For the text-containing cell, return its midpoint in [X, Y] coordinate format. 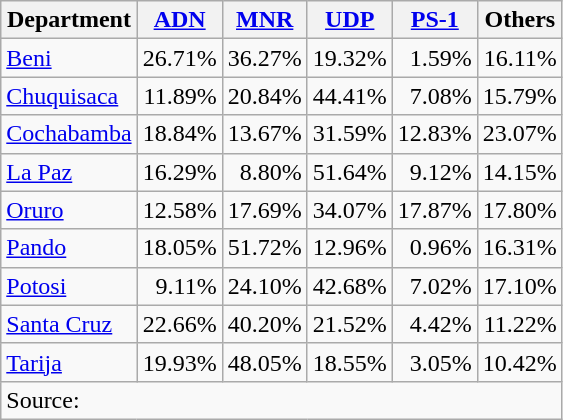
Tarija [69, 362]
42.68% [350, 286]
20.84% [264, 96]
11.22% [520, 324]
PS-1 [434, 20]
24.10% [264, 286]
16.31% [520, 248]
0.96% [434, 248]
3.05% [434, 362]
1.59% [434, 58]
11.89% [180, 96]
18.84% [180, 134]
9.12% [434, 172]
Santa Cruz [69, 324]
12.83% [434, 134]
La Paz [69, 172]
40.20% [264, 324]
Pando [69, 248]
Cochabamba [69, 134]
19.93% [180, 362]
18.05% [180, 248]
51.64% [350, 172]
10.42% [520, 362]
44.41% [350, 96]
13.67% [264, 134]
48.05% [264, 362]
MNR [264, 20]
19.32% [350, 58]
36.27% [264, 58]
ADN [180, 20]
15.79% [520, 96]
Source: [282, 400]
26.71% [180, 58]
Others [520, 20]
14.15% [520, 172]
17.10% [520, 286]
12.58% [180, 210]
8.80% [264, 172]
22.66% [180, 324]
9.11% [180, 286]
Oruro [69, 210]
Beni [69, 58]
Department [69, 20]
Chuquisaca [69, 96]
UDP [350, 20]
23.07% [520, 134]
34.07% [350, 210]
51.72% [264, 248]
16.29% [180, 172]
17.80% [520, 210]
Potosi [69, 286]
4.42% [434, 324]
31.59% [350, 134]
7.08% [434, 96]
12.96% [350, 248]
21.52% [350, 324]
7.02% [434, 286]
16.11% [520, 58]
17.87% [434, 210]
18.55% [350, 362]
17.69% [264, 210]
